Search for the cell housing the specified text and yield its [X, Y] center coordinate. 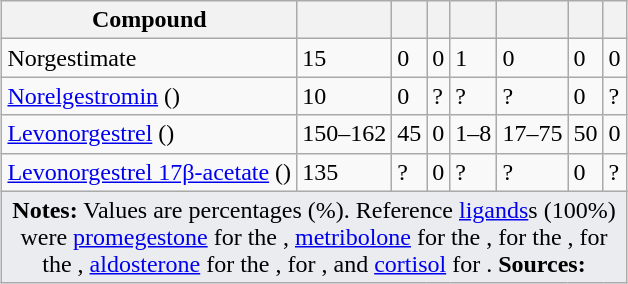
1–8 [474, 134]
Norelgestromin () [150, 96]
Compound [150, 20]
135 [344, 172]
Levonorgestrel () [150, 134]
Levonorgestrel 17β-acetate () [150, 172]
17–75 [532, 134]
150–162 [344, 134]
50 [586, 134]
1 [474, 58]
10 [344, 96]
15 [344, 58]
Norgestimate [150, 58]
45 [410, 134]
